Determine the [X, Y] coordinate at the center of the cell enclosing the given text.  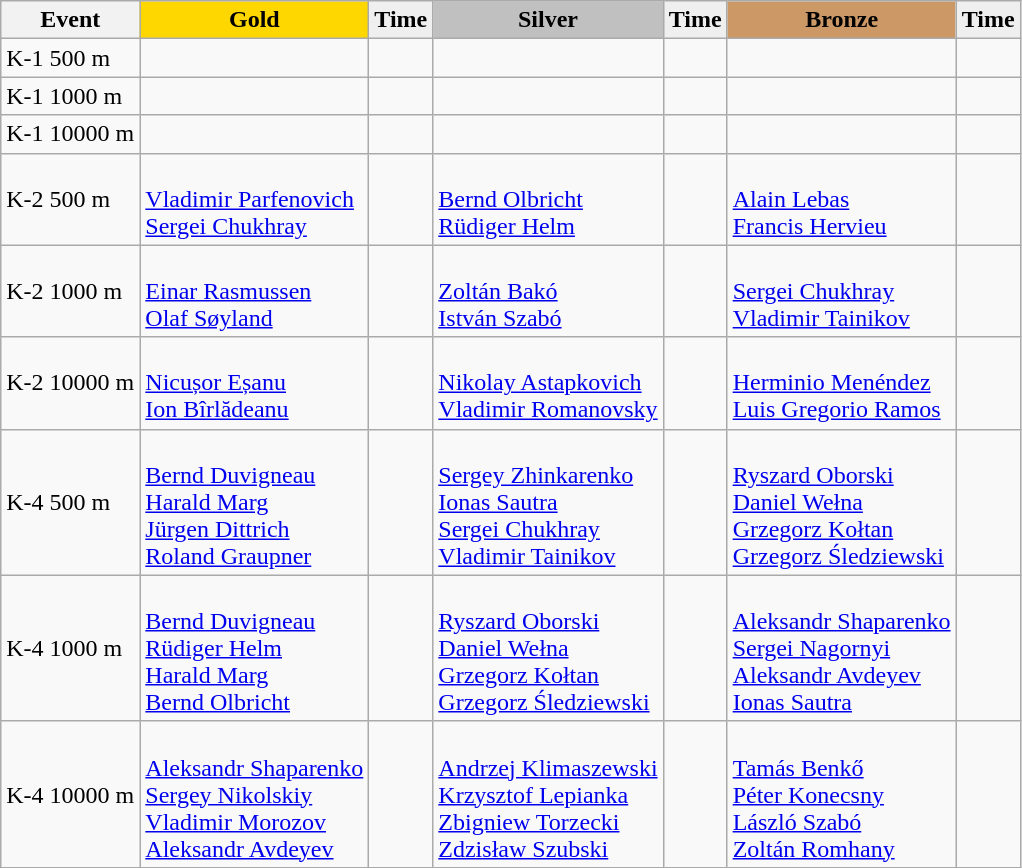
K-1 500 m [70, 58]
K-2 10000 m [70, 383]
Zoltán BakóIstván Szabó [548, 291]
K-2 1000 m [70, 291]
Bernd OlbrichtRüdiger Helm [548, 199]
Sergei ChukhrayVladimir Tainikov [842, 291]
Event [70, 20]
Einar RasmussenOlaf Søyland [254, 291]
Gold [254, 20]
K-2 500 m [70, 199]
Bernd DuvigneauHarald MargJürgen DittrichRoland Graupner [254, 502]
Herminio MenéndezLuis Gregorio Ramos [842, 383]
Nicușor EșanuIon Bîrlădeanu [254, 383]
K-1 1000 m [70, 96]
K-1 10000 m [70, 134]
Bernd DuvigneauRüdiger HelmHarald MargBernd Olbricht [254, 648]
Aleksandr ShaparenkoSergei NagornyiAleksandr AvdeyevIonas Sautra [842, 648]
Sergey ZhinkarenkoIonas SautraSergei ChukhrayVladimir Tainikov [548, 502]
K-4 500 m [70, 502]
Vladimir ParfenovichSergei Chukhray [254, 199]
Aleksandr ShaparenkoSergey NikolskiyVladimir MorozovAleksandr Avdeyev [254, 794]
Tamás BenkőPéter KonecsnyLászló SzabóZoltán Romhany [842, 794]
Andrzej KlimaszewskiKrzysztof LepiankaZbigniew TorzeckiZdzisław Szubski [548, 794]
K-4 10000 m [70, 794]
K-4 1000 m [70, 648]
Silver [548, 20]
Alain LebasFrancis Hervieu [842, 199]
Nikolay AstapkovichVladimir Romanovsky [548, 383]
Bronze [842, 20]
